Find where the given text appears and provide that cell's center as [X, Y] coordinate. 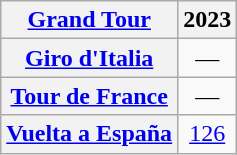
2023 [208, 20]
Vuelta a España [90, 134]
Grand Tour [90, 20]
126 [208, 134]
Tour de France [90, 96]
Giro d'Italia [90, 58]
